Determine the (x, y) coordinate at the center of the cell enclosing the given text.  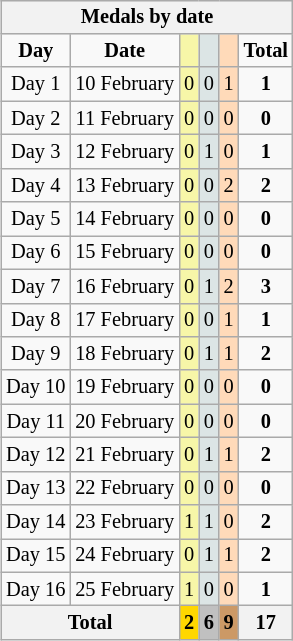
Day 7 (36, 286)
24 February (124, 556)
Day 9 (36, 354)
12 February (124, 152)
3 (266, 286)
Medals by date (147, 17)
22 February (124, 488)
23 February (124, 522)
Day 8 (36, 320)
17 February (124, 320)
20 February (124, 421)
Day 1 (36, 84)
17 (266, 623)
Day 14 (36, 522)
Day 15 (36, 556)
Day 10 (36, 387)
Day 3 (36, 152)
Day 11 (36, 421)
9 (229, 623)
16 February (124, 286)
11 February (124, 118)
Date (124, 51)
13 February (124, 185)
14 February (124, 219)
Day 13 (36, 488)
Day 6 (36, 253)
Day 2 (36, 118)
Day 16 (36, 589)
18 February (124, 354)
Day (36, 51)
Day 4 (36, 185)
6 (209, 623)
21 February (124, 455)
19 February (124, 387)
10 February (124, 84)
15 February (124, 253)
Day 5 (36, 219)
25 February (124, 589)
Day 12 (36, 455)
